Pinpoint the cell where the given text exists, returning its [X, Y] midpoint coordinate. 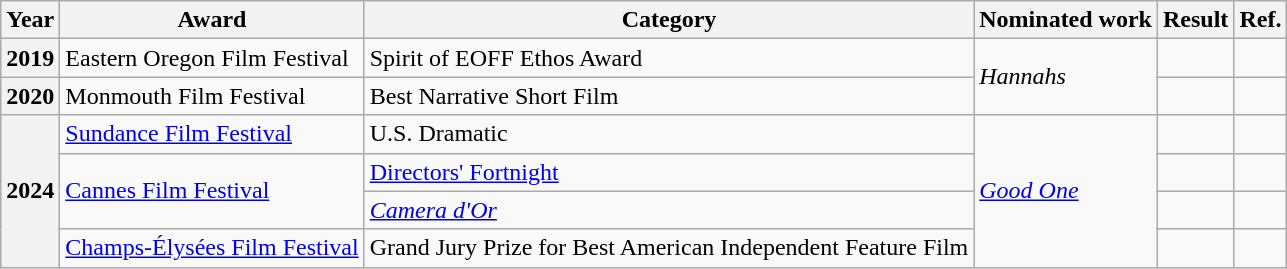
Champs-Élysées Film Festival [212, 248]
Best Narrative Short Film [669, 96]
Ref. [1260, 20]
Spirit of EOFF Ethos Award [669, 58]
U.S. Dramatic [669, 134]
Year [30, 20]
2019 [30, 58]
Result [1195, 20]
Category [669, 20]
Cannes Film Festival [212, 191]
2020 [30, 96]
Monmouth Film Festival [212, 96]
Award [212, 20]
Hannahs [1066, 77]
Eastern Oregon Film Festival [212, 58]
Directors' Fortnight [669, 172]
Sundance Film Festival [212, 134]
2024 [30, 191]
Grand Jury Prize for Best American Independent Feature Film [669, 248]
Camera d'Or [669, 210]
Good One [1066, 191]
Nominated work [1066, 20]
